Pinpoint the cell where the given text exists, returning its [x, y] midpoint coordinate. 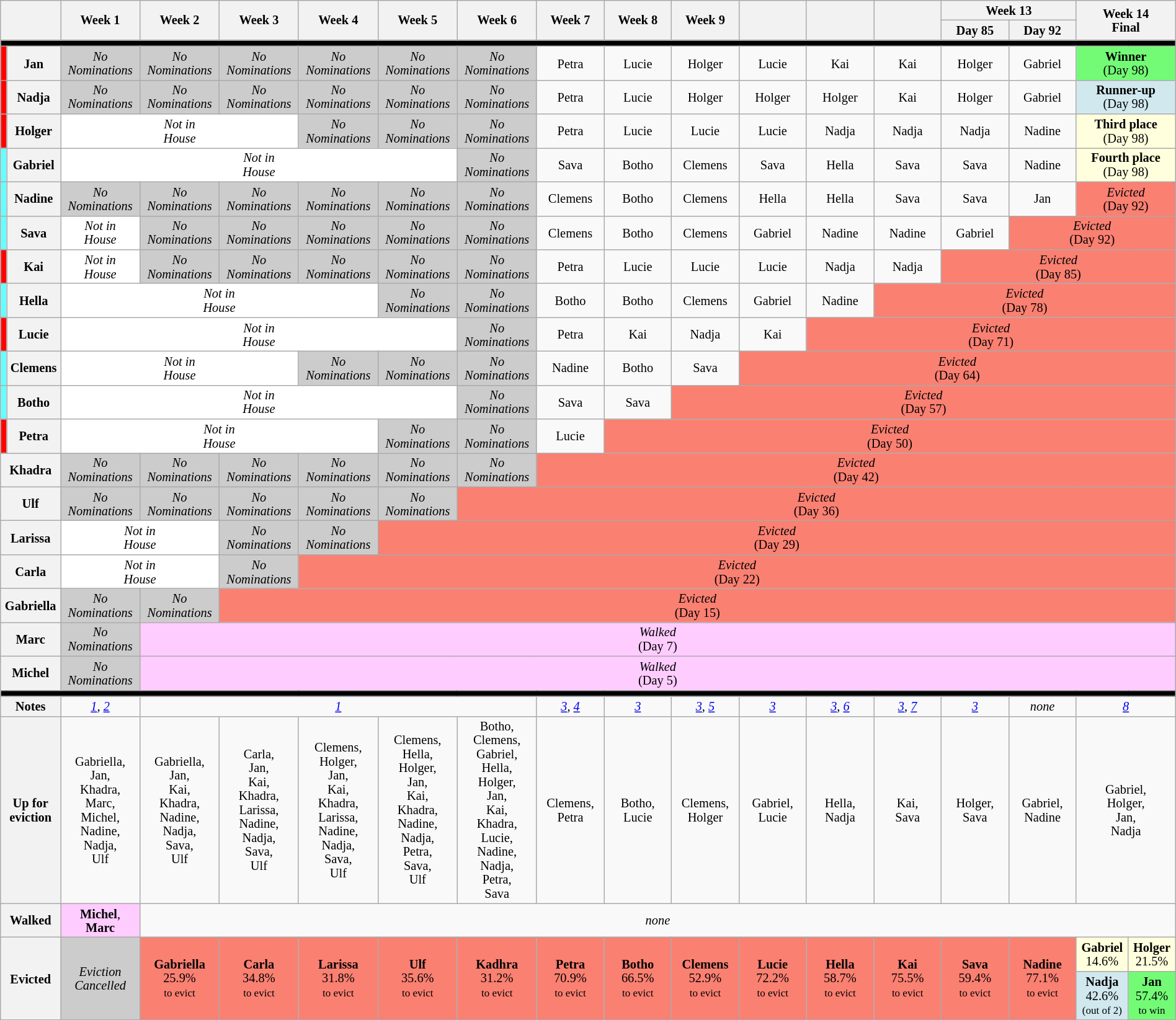
Walked [31, 920]
Third place(Day 98) [1126, 131]
Kai,Sava [908, 810]
Week 2 [180, 20]
Gabriella25.9% to evict [180, 978]
Jan 57.4%to win [1152, 996]
Botho66.5% to evict [638, 978]
Holger,Sava [975, 810]
Gabriella,Jan,Khadra,Marc,Michel,Nadine,Nadja,Ulf [100, 810]
Week 13 [1009, 10]
Evicted(Day 15) [697, 605]
Michel,Marc [100, 920]
Sava59.4% to evict [975, 978]
Clemens,Holger,Jan,Kai,Khadra,Larissa,Nadine,Nadja,Sava,Ulf [338, 810]
Week 14Final [1126, 20]
8 [1126, 706]
Petra70.9% to evict [571, 978]
Ulf35.6% to evict [417, 978]
Nadja 42.6%(out of 2) [1102, 996]
Nadine77.1% to evict [1042, 978]
1 [339, 706]
Day 85 [975, 30]
Evicted(Day 36) [816, 503]
Week 8 [638, 20]
Evicted [31, 978]
Evicted(Day 22) [737, 572]
Evicted(Day 64) [957, 368]
Week 4 [338, 20]
Week 9 [706, 20]
Walked(Day 7) [658, 639]
Week 7 [571, 20]
Michel [31, 673]
3, 7 [908, 706]
Gabriella,Jan,Kai,Khadra,Nadine,Nadja,Sava,Ulf [180, 810]
1, 2 [100, 706]
Clemens,Petra [571, 810]
Up foreviction [31, 810]
Carla34.8% to evict [259, 978]
Hella,Nadja [840, 810]
Lucie72.2% to evict [773, 978]
Kadhra31.2% to evict [497, 978]
EvictionCancelled [100, 978]
Evicted(Day 78) [1025, 300]
Week 5 [417, 20]
Evicted(Day 71) [991, 335]
Botho,Clemens,Gabriel,Hella,Holger,Jan,Kai,Khadra,Lucie,Nadine,Nadja,Petra,Sava [497, 810]
3, 6 [840, 706]
Evicted(Day 50) [889, 437]
Khadra [31, 470]
Gabriel,Holger,Jan,Nadja [1126, 810]
Larissa [31, 538]
Marc [31, 639]
Clemens52.9% to evict [706, 978]
Week 3 [259, 20]
Evicted(Day 29) [777, 538]
Evicted(Day 85) [1059, 267]
Larissa31.8% to evict [338, 978]
Gabriel,Nadine [1042, 810]
Day 92 [1042, 30]
Botho,Lucie [638, 810]
Hella58.7% to evict [840, 978]
Carla,Jan,Kai,Khadra,Larissa,Nadine,Nadja,Sava,Ulf [259, 810]
Notes [31, 706]
Holger 21.5% [1152, 954]
Runner-up(Day 98) [1126, 97]
3, 4 [571, 706]
Carla [31, 572]
3, 5 [706, 706]
Evicted(Day 57) [924, 402]
Walked(Day 5) [658, 673]
Ulf [31, 503]
Fourth place(Day 98) [1126, 165]
Winner(Day 98) [1126, 63]
Gabriel 14.6% [1102, 954]
Evicted(Day 42) [856, 470]
Kai75.5% to evict [908, 978]
Gabriel,Lucie [773, 810]
Week 1 [100, 20]
Clemens,Holger [706, 810]
Clemens,Hella,Holger,Jan,Kai,Khadra,Nadine,Nadja,Petra,Sava,Ulf [417, 810]
Gabriella [31, 605]
Week 6 [497, 20]
